From the cell containing the given text, extract its center point as (x, y) coordinate. 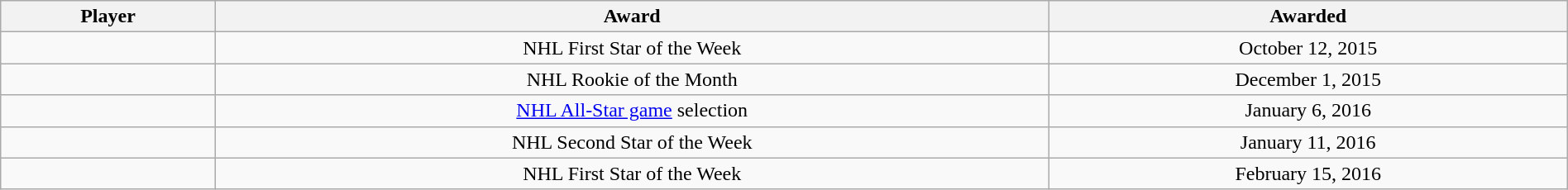
NHL Rookie of the Month (632, 79)
January 11, 2016 (1308, 142)
December 1, 2015 (1308, 79)
February 15, 2016 (1308, 173)
NHL Second Star of the Week (632, 142)
January 6, 2016 (1308, 111)
October 12, 2015 (1308, 48)
Award (632, 17)
Awarded (1308, 17)
NHL All-Star game selection (632, 111)
Player (108, 17)
